For the text-containing cell, return its midpoint in (X, Y) coordinate format. 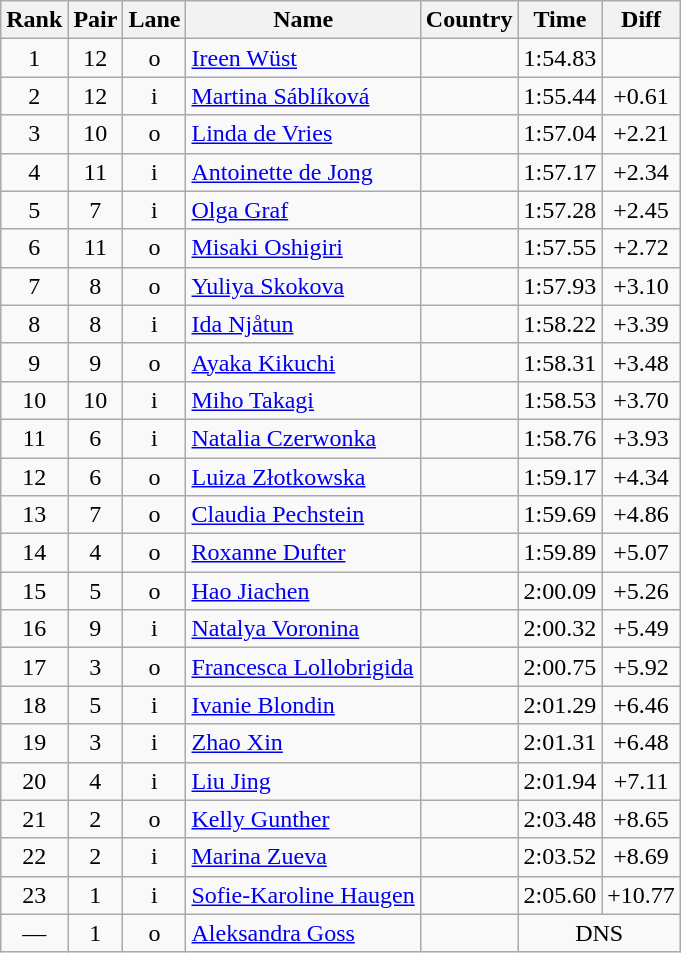
1:57.55 (560, 248)
+8.65 (642, 819)
2:00.32 (560, 629)
2:00.75 (560, 667)
15 (34, 591)
+3.93 (642, 438)
Sofie-Karoline Haugen (303, 895)
Pair (96, 20)
+4.34 (642, 477)
Lane (154, 20)
1:58.22 (560, 324)
2:00.09 (560, 591)
DNS (599, 933)
19 (34, 743)
Marina Zueva (303, 857)
1:59.89 (560, 553)
Martina Sáblíková (303, 96)
1:54.83 (560, 58)
21 (34, 819)
Kelly Gunther (303, 819)
+3.10 (642, 286)
23 (34, 895)
+2.45 (642, 210)
+5.26 (642, 591)
17 (34, 667)
Misaki Oshigiri (303, 248)
Ayaka Kikuchi (303, 362)
1:55.44 (560, 96)
Zhao Xin (303, 743)
Country (469, 20)
— (34, 933)
1:58.31 (560, 362)
Time (560, 20)
2:01.31 (560, 743)
+2.72 (642, 248)
1:59.17 (560, 477)
1:57.04 (560, 134)
Aleksandra Goss (303, 933)
+8.69 (642, 857)
13 (34, 515)
+3.39 (642, 324)
2:01.29 (560, 705)
1:57.17 (560, 172)
+10.77 (642, 895)
1:59.69 (560, 515)
14 (34, 553)
Natalia Czerwonka (303, 438)
Rank (34, 20)
1:57.93 (560, 286)
+3.70 (642, 400)
Miho Takagi (303, 400)
Yuliya Skokova (303, 286)
1:58.53 (560, 400)
1:58.76 (560, 438)
+5.92 (642, 667)
Hao Jiachen (303, 591)
2:01.94 (560, 781)
2:05.60 (560, 895)
20 (34, 781)
16 (34, 629)
Linda de Vries (303, 134)
Olga Graf (303, 210)
Liu Jing (303, 781)
1:57.28 (560, 210)
Roxanne Dufter (303, 553)
+6.46 (642, 705)
+5.49 (642, 629)
Ida Njåtun (303, 324)
+6.48 (642, 743)
2:03.48 (560, 819)
+7.11 (642, 781)
Luiza Złotkowska (303, 477)
Ireen Wüst (303, 58)
+4.86 (642, 515)
Francesca Lollobrigida (303, 667)
Name (303, 20)
Diff (642, 20)
+2.34 (642, 172)
22 (34, 857)
+2.21 (642, 134)
Ivanie Blondin (303, 705)
Antoinette de Jong (303, 172)
2:03.52 (560, 857)
+0.61 (642, 96)
+5.07 (642, 553)
Claudia Pechstein (303, 515)
+3.48 (642, 362)
Natalya Voronina (303, 629)
18 (34, 705)
